Locate the cell with the specified text and output its (X, Y) center coordinate. 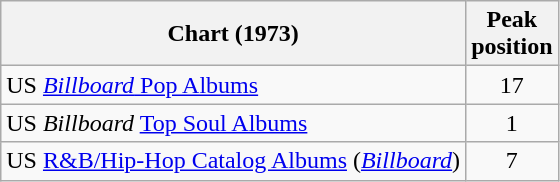
Chart (1973) (234, 34)
17 (512, 85)
7 (512, 161)
Peakposition (512, 34)
US R&B/Hip-Hop Catalog Albums (Billboard) (234, 161)
US Billboard Top Soul Albums (234, 123)
US Billboard Pop Albums (234, 85)
1 (512, 123)
